For the text-containing cell, return its midpoint in (x, y) coordinate format. 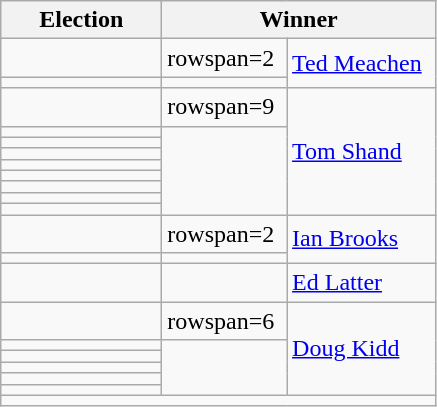
Winner (299, 20)
Tom Shand (362, 152)
Election (82, 20)
Ted Meachen (362, 64)
Doug Kidd (362, 348)
rowspan=9 (224, 107)
Ed Latter (362, 283)
rowspan=6 (224, 321)
Ian Brooks (362, 238)
